Provide the (X, Y) coordinate of the cell's center where the given text is located.  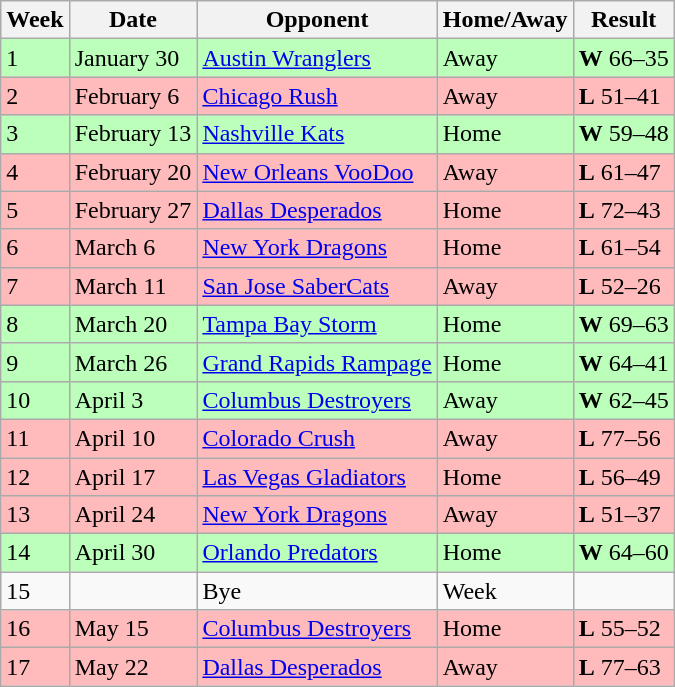
7 (35, 286)
14 (35, 553)
February 13 (133, 134)
January 30 (133, 58)
March 26 (133, 362)
W 64–41 (624, 362)
L 77–63 (624, 667)
New Orleans VooDoo (317, 172)
L 52–26 (624, 286)
April 10 (133, 438)
April 17 (133, 477)
Date (133, 20)
Home/Away (505, 20)
March 6 (133, 248)
Opponent (317, 20)
Las Vegas Gladiators (317, 477)
Austin Wranglers (317, 58)
15 (35, 591)
Bye (317, 591)
February 27 (133, 210)
12 (35, 477)
L 61–54 (624, 248)
W 62–45 (624, 400)
March 20 (133, 324)
Result (624, 20)
May 15 (133, 629)
W 64–60 (624, 553)
April 3 (133, 400)
17 (35, 667)
Chicago Rush (317, 96)
April 24 (133, 515)
5 (35, 210)
Tampa Bay Storm (317, 324)
11 (35, 438)
W 69–63 (624, 324)
February 6 (133, 96)
March 11 (133, 286)
February 20 (133, 172)
1 (35, 58)
Orlando Predators (317, 553)
L 51–41 (624, 96)
16 (35, 629)
April 30 (133, 553)
May 22 (133, 667)
9 (35, 362)
L 77–56 (624, 438)
L 56–49 (624, 477)
W 59–48 (624, 134)
L 61–47 (624, 172)
10 (35, 400)
L 72–43 (624, 210)
8 (35, 324)
L 51–37 (624, 515)
Nashville Kats (317, 134)
L 55–52 (624, 629)
San Jose SaberCats (317, 286)
2 (35, 96)
4 (35, 172)
6 (35, 248)
13 (35, 515)
W 66–35 (624, 58)
Grand Rapids Rampage (317, 362)
3 (35, 134)
Colorado Crush (317, 438)
